From the cell containing the given text, extract its center point as (x, y) coordinate. 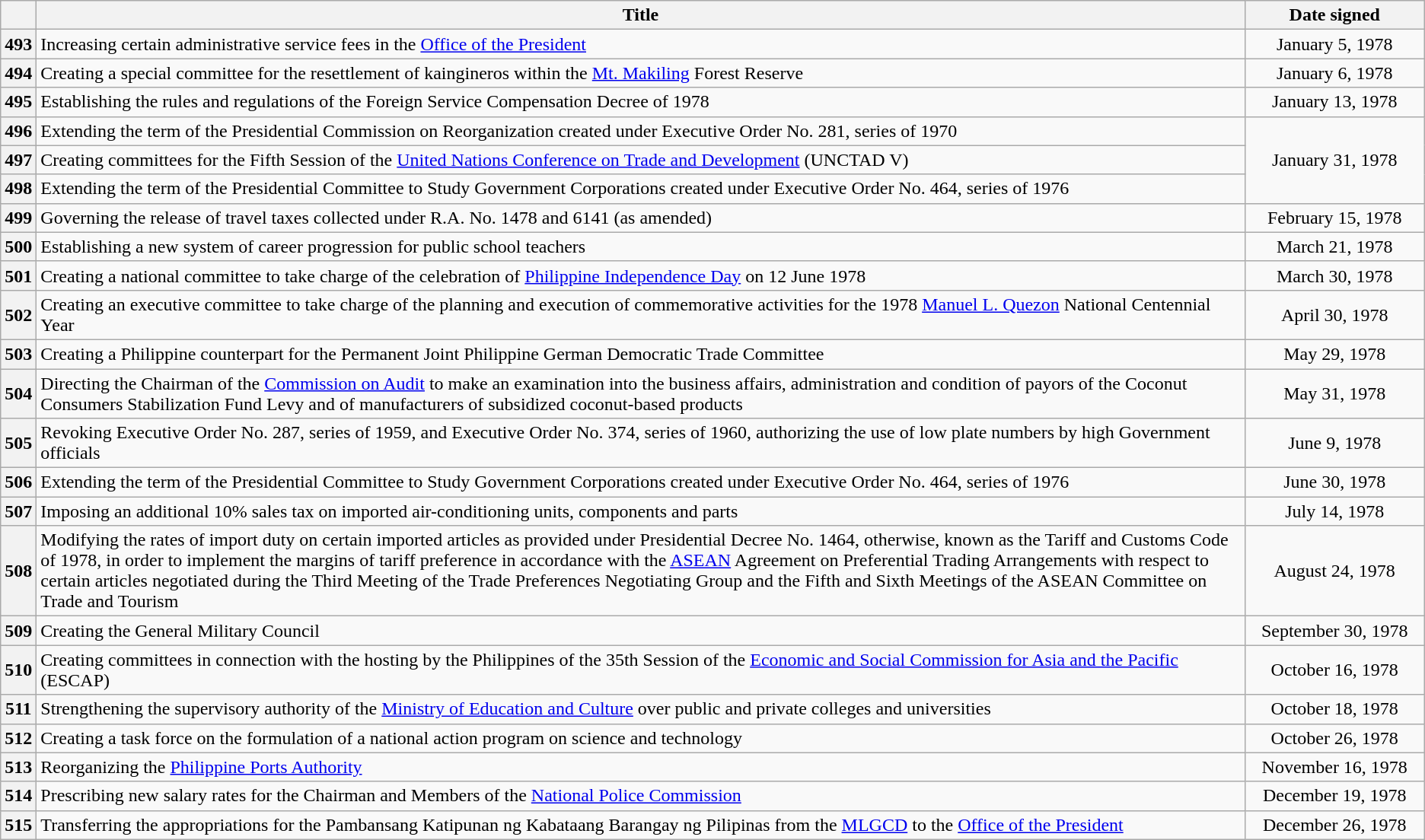
June 30, 1978 (1334, 482)
496 (18, 131)
Strengthening the supervisory authority of the Ministry of Education and Culture over public and private colleges and universities (641, 709)
March 21, 1978 (1334, 247)
Date signed (1334, 15)
Establishing a new system of career progression for public school teachers (641, 247)
February 15, 1978 (1334, 218)
494 (18, 73)
December 19, 1978 (1334, 796)
502 (18, 315)
July 14, 1978 (1334, 511)
506 (18, 482)
November 16, 1978 (1334, 767)
October 16, 1978 (1334, 670)
510 (18, 670)
500 (18, 247)
January 5, 1978 (1334, 44)
Imposing an additional 10% sales tax on imported air-conditioning units, components and parts (641, 511)
Governing the release of travel taxes collected under R.A. No. 1478 and 6141 (as amended) (641, 218)
507 (18, 511)
504 (18, 393)
Creating a task force on the formulation of a national action program on science and technology (641, 738)
October 18, 1978 (1334, 709)
493 (18, 44)
May 31, 1978 (1334, 393)
Establishing the rules and regulations of the Foreign Service Compensation Decree of 1978 (641, 102)
505 (18, 443)
Creating committees for the Fifth Session of the United Nations Conference on Trade and Development (UNCTAD V) (641, 160)
April 30, 1978 (1334, 315)
August 24, 1978 (1334, 571)
May 29, 1978 (1334, 354)
515 (18, 825)
October 26, 1978 (1334, 738)
508 (18, 571)
499 (18, 218)
497 (18, 160)
495 (18, 102)
Creating a national committee to take charge of the celebration of Philippine Independence Day on 12 June 1978 (641, 275)
501 (18, 275)
Title (641, 15)
513 (18, 767)
511 (18, 709)
Increasing certain administrative service fees in the Office of the President (641, 44)
Transferring the appropriations for the Pambansang Katipunan ng Kabataang Barangay ng Pilipinas from the MLGCD to the Office of the President (641, 825)
Creating a Philippine counterpart for the Permanent Joint Philippine German Democratic Trade Committee (641, 354)
514 (18, 796)
June 9, 1978 (1334, 443)
Extending the term of the Presidential Commission on Reorganization created under Executive Order No. 281, series of 1970 (641, 131)
512 (18, 738)
Reorganizing the Philippine Ports Authority (641, 767)
Prescribing new salary rates for the Chairman and Members of the National Police Commission (641, 796)
Creating the General Military Council (641, 631)
March 30, 1978 (1334, 275)
498 (18, 189)
January 31, 1978 (1334, 160)
503 (18, 354)
509 (18, 631)
September 30, 1978 (1334, 631)
January 13, 1978 (1334, 102)
December 26, 1978 (1334, 825)
January 6, 1978 (1334, 73)
Creating a special committee for the resettlement of kaingineros within the Mt. Makiling Forest Reserve (641, 73)
